Search for the cell housing the specified text and yield its (X, Y) center coordinate. 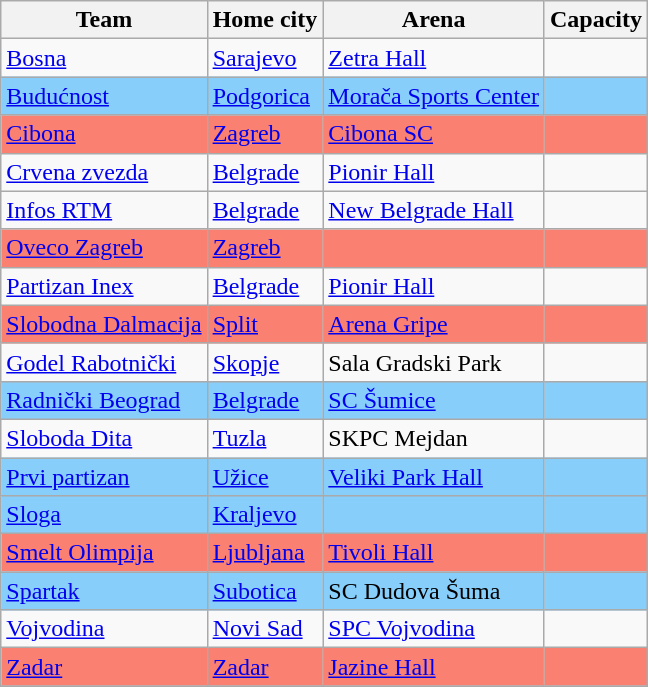
Tuzla (265, 438)
Split (265, 324)
SKPC Mejdan (434, 438)
Infos RTM (104, 210)
Home city (265, 20)
Novi Sad (265, 629)
SPC Vojvodina (434, 629)
Zetra Hall (434, 58)
Budućnost (104, 96)
Slobodna Dalmacija (104, 324)
SC Šumice (434, 400)
SC Dudova Šuma (434, 591)
Arena (434, 20)
Ljubljana (265, 553)
Sarajevo (265, 58)
Sloboda Dita (104, 438)
Užice (265, 477)
Crvena zvezda (104, 172)
Sala Gradski Park (434, 362)
Morača Sports Center (434, 96)
Godel Rabotnički (104, 362)
Team (104, 20)
Jazine Hall (434, 667)
Radnički Beograd (104, 400)
Oveco Zagreb (104, 248)
Smelt Olimpija (104, 553)
Prvi partizan (104, 477)
Veliki Park Hall (434, 477)
Cibona (104, 134)
Skopje (265, 362)
Tivoli Hall (434, 553)
Podgorica (265, 96)
Partizan Inex (104, 286)
Subotica (265, 591)
New Belgrade Hall (434, 210)
Vojvodina (104, 629)
Cibona SC (434, 134)
Kraljevo (265, 515)
Bosna (104, 58)
Spartak (104, 591)
Sloga (104, 515)
Arena Gripe (434, 324)
Capacity (596, 20)
